Locate the cell with the specified text and output its [X, Y] center coordinate. 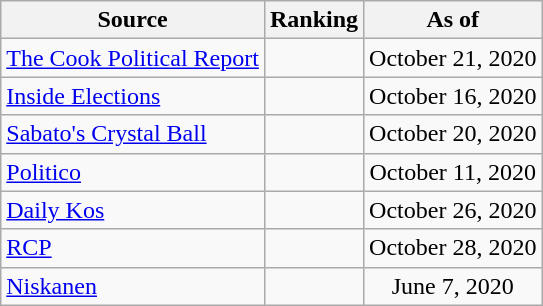
October 11, 2020 [453, 172]
Source [133, 20]
Inside Elections [133, 96]
Ranking [314, 20]
Politico [133, 172]
October 16, 2020 [453, 96]
October 20, 2020 [453, 134]
Niskanen [133, 286]
Daily Kos [133, 210]
October 21, 2020 [453, 58]
As of [453, 20]
October 28, 2020 [453, 248]
The Cook Political Report [133, 58]
October 26, 2020 [453, 210]
Sabato's Crystal Ball [133, 134]
June 7, 2020 [453, 286]
RCP [133, 248]
